Output the [x, y] coordinate of the center of the cell containing the given text.  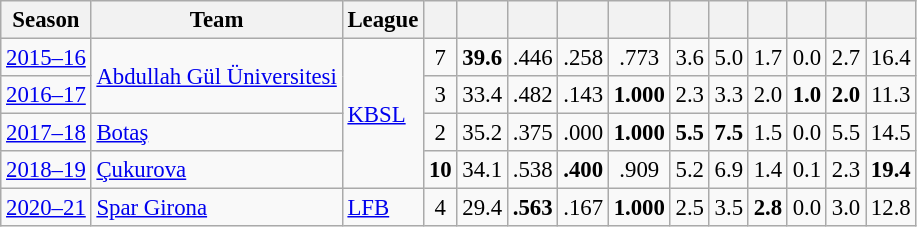
LFB [382, 208]
.258 [583, 58]
2018–19 [46, 170]
Botaş [216, 133]
16.4 [891, 58]
4 [440, 208]
.538 [532, 170]
3.6 [690, 58]
Abdullah Gül Üniversitesi [216, 76]
Spar Girona [216, 208]
3 [440, 95]
29.4 [482, 208]
3.0 [846, 208]
12.8 [891, 208]
10 [440, 170]
.143 [583, 95]
.909 [639, 170]
2016–17 [46, 95]
39.6 [482, 58]
11.3 [891, 95]
League [382, 20]
.167 [583, 208]
.482 [532, 95]
7 [440, 58]
2017–18 [46, 133]
1.4 [768, 170]
0.1 [806, 170]
Çukurova [216, 170]
1.0 [806, 95]
.773 [639, 58]
19.4 [891, 170]
.563 [532, 208]
1.7 [768, 58]
2015–16 [46, 58]
2.5 [690, 208]
2.8 [768, 208]
.446 [532, 58]
KBSL [382, 114]
.000 [583, 133]
Team [216, 20]
.400 [583, 170]
2020–21 [46, 208]
14.5 [891, 133]
7.5 [728, 133]
2.7 [846, 58]
3.5 [728, 208]
5.2 [690, 170]
.375 [532, 133]
5.0 [728, 58]
2 [440, 133]
3.3 [728, 95]
6.9 [728, 170]
35.2 [482, 133]
34.1 [482, 170]
1.5 [768, 133]
Season [46, 20]
33.4 [482, 95]
